For the text-containing cell, return its midpoint in [X, Y] coordinate format. 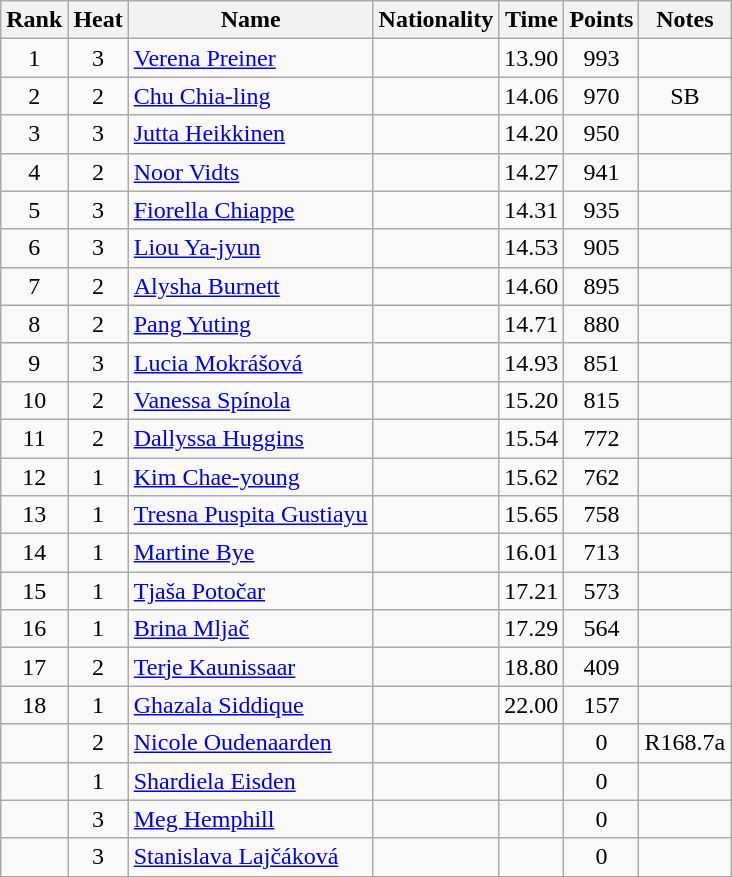
17.21 [532, 591]
10 [34, 400]
Rank [34, 20]
14.31 [532, 210]
970 [602, 96]
14.06 [532, 96]
14.71 [532, 324]
15 [34, 591]
15.54 [532, 438]
935 [602, 210]
950 [602, 134]
941 [602, 172]
8 [34, 324]
Brina Mljač [250, 629]
Kim Chae-young [250, 477]
Alysha Burnett [250, 286]
Pang Yuting [250, 324]
409 [602, 667]
22.00 [532, 705]
Stanislava Lajčáková [250, 857]
713 [602, 553]
13 [34, 515]
Chu Chia-ling [250, 96]
Vanessa Spínola [250, 400]
Lucia Mokrášová [250, 362]
Shardiela Eisden [250, 781]
5 [34, 210]
14.93 [532, 362]
Liou Ya-jyun [250, 248]
15.65 [532, 515]
Points [602, 20]
Tresna Puspita Gustiayu [250, 515]
Nationality [436, 20]
Verena Preiner [250, 58]
564 [602, 629]
Nicole Oudenaarden [250, 743]
16 [34, 629]
Dallyssa Huggins [250, 438]
7 [34, 286]
11 [34, 438]
573 [602, 591]
Jutta Heikkinen [250, 134]
895 [602, 286]
Time [532, 20]
Noor Vidts [250, 172]
880 [602, 324]
Ghazala Siddique [250, 705]
9 [34, 362]
157 [602, 705]
14.20 [532, 134]
815 [602, 400]
758 [602, 515]
17 [34, 667]
17.29 [532, 629]
905 [602, 248]
14.60 [532, 286]
Meg Hemphill [250, 819]
993 [602, 58]
14.53 [532, 248]
14.27 [532, 172]
14 [34, 553]
6 [34, 248]
18.80 [532, 667]
16.01 [532, 553]
18 [34, 705]
772 [602, 438]
Martine Bye [250, 553]
Notes [685, 20]
15.20 [532, 400]
15.62 [532, 477]
Terje Kaunissaar [250, 667]
851 [602, 362]
R168.7a [685, 743]
Name [250, 20]
13.90 [532, 58]
Fiorella Chiappe [250, 210]
SB [685, 96]
Tjaša Potočar [250, 591]
4 [34, 172]
Heat [98, 20]
12 [34, 477]
762 [602, 477]
